Provide the (x, y) coordinate of the cell's center where the given text is located.  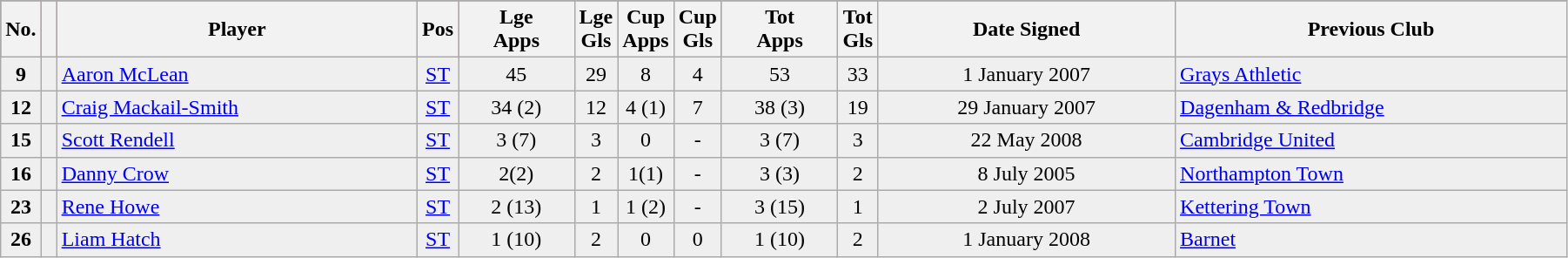
Date Signed (1027, 30)
CupApps (646, 30)
22 May 2008 (1027, 140)
Grays Athletic (1371, 74)
1 January 2008 (1027, 240)
7 (698, 107)
Cambridge United (1371, 140)
1 January 2007 (1027, 74)
Pos (439, 30)
34 (2) (517, 107)
Aaron McLean (237, 74)
15 (21, 140)
Previous Club (1371, 30)
29 (596, 74)
8 (646, 74)
23 (21, 207)
Barnet (1371, 240)
2 (13) (517, 207)
2 July 2007 (1027, 207)
26 (21, 240)
Player (237, 30)
Danny Crow (237, 173)
19 (858, 107)
3 (15) (780, 207)
TotApps (780, 30)
TotGls (858, 30)
16 (21, 173)
Scott Rendell (237, 140)
38 (3) (780, 107)
8 July 2005 (1027, 173)
CupGls (698, 30)
2(2) (517, 173)
Dagenham & Redbridge (1371, 107)
Rene Howe (237, 207)
Kettering Town (1371, 207)
1 (2) (646, 207)
3 (3) (780, 173)
9 (21, 74)
4 (698, 74)
45 (517, 74)
Craig Mackail-Smith (237, 107)
4 (1) (646, 107)
No. (21, 30)
1(1) (646, 173)
29 January 2007 (1027, 107)
Liam Hatch (237, 240)
LgeApps (517, 30)
Northampton Town (1371, 173)
33 (858, 74)
53 (780, 74)
LgeGls (596, 30)
